Pinpoint the cell where the given text exists, returning its [x, y] midpoint coordinate. 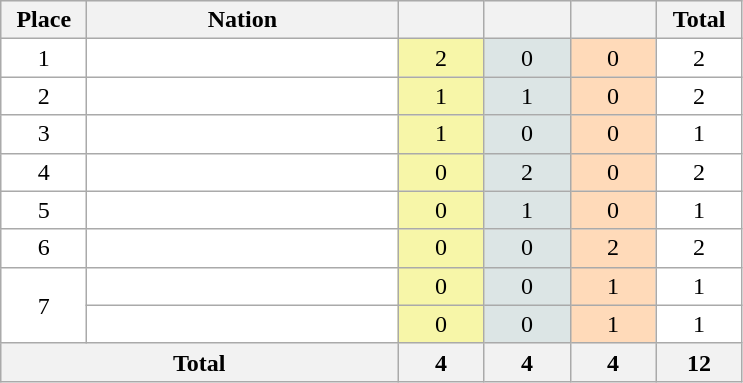
6 [44, 248]
7 [44, 305]
Nation [242, 20]
3 [44, 134]
Place [44, 20]
12 [699, 362]
5 [44, 210]
